Find where the given text appears and provide that cell's center as (X, Y) coordinate. 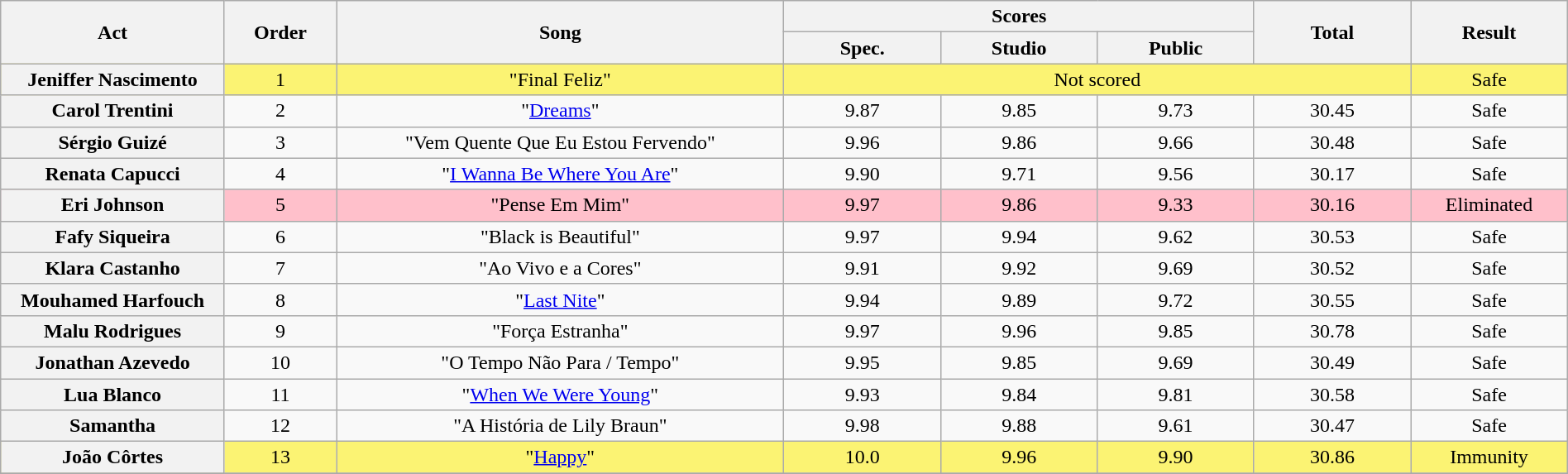
"Happy" (561, 457)
Song (561, 32)
9.72 (1176, 299)
11 (280, 395)
Scores (1019, 17)
Klara Castanho (112, 268)
6 (280, 237)
Jonathan Azevedo (112, 362)
13 (280, 457)
9.93 (862, 395)
Malu Rodrigues (112, 331)
Spec. (862, 48)
4 (280, 174)
30.53 (1331, 237)
30.78 (1331, 331)
Renata Capucci (112, 174)
9.98 (862, 426)
Jeniffer Nascimento (112, 79)
9.33 (1176, 205)
Act (112, 32)
9.87 (862, 111)
Not scored (1097, 79)
9.81 (1176, 395)
"When We Were Young" (561, 395)
Order (280, 32)
30.86 (1331, 457)
Immunity (1489, 457)
30.55 (1331, 299)
João Côrtes (112, 457)
Mouhamed Harfouch (112, 299)
9.92 (1019, 268)
"Last Nite" (561, 299)
30.17 (1331, 174)
30.48 (1331, 142)
9.89 (1019, 299)
"Dreams" (561, 111)
Samantha (112, 426)
12 (280, 426)
30.45 (1331, 111)
3 (280, 142)
9.88 (1019, 426)
Lua Blanco (112, 395)
30.52 (1331, 268)
Fafy Siqueira (112, 237)
7 (280, 268)
30.47 (1331, 426)
Studio (1019, 48)
Sérgio Guizé (112, 142)
"I Wanna Be Where You Are" (561, 174)
9.84 (1019, 395)
"Ao Vivo e a Cores" (561, 268)
"O Tempo Não Para / Tempo" (561, 362)
Eri Johnson (112, 205)
Total (1331, 32)
30.49 (1331, 362)
Eliminated (1489, 205)
"Vem Quente Que Eu Estou Fervendo" (561, 142)
8 (280, 299)
"Black is Beautiful" (561, 237)
Carol Trentini (112, 111)
5 (280, 205)
10 (280, 362)
1 (280, 79)
30.58 (1331, 395)
9.62 (1176, 237)
9.71 (1019, 174)
2 (280, 111)
Public (1176, 48)
9.95 (862, 362)
9.91 (862, 268)
9.61 (1176, 426)
"Força Estranha" (561, 331)
9.56 (1176, 174)
"Final Feliz" (561, 79)
9 (280, 331)
9.66 (1176, 142)
10.0 (862, 457)
"Pense Em Mim" (561, 205)
"A História de Lily Braun" (561, 426)
Result (1489, 32)
30.16 (1331, 205)
9.73 (1176, 111)
